For the text-containing cell, return its midpoint in (x, y) coordinate format. 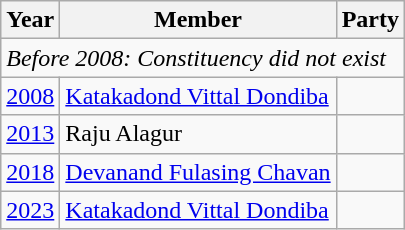
Year (30, 20)
Member (198, 20)
Party (370, 20)
2018 (30, 172)
2013 (30, 134)
Raju Alagur (198, 134)
2023 (30, 210)
Devanand Fulasing Chavan (198, 172)
Before 2008: Constituency did not exist (203, 58)
2008 (30, 96)
